For the text-containing cell, return its midpoint in [X, Y] coordinate format. 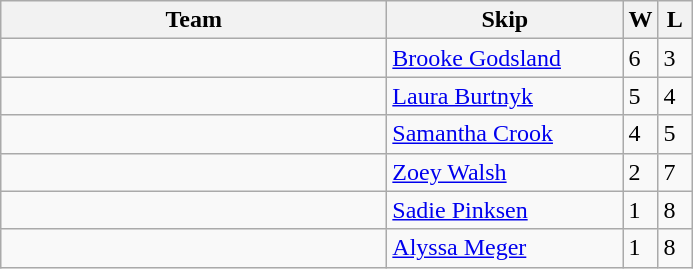
Alyssa Meger [505, 248]
Brooke Godsland [505, 58]
L [675, 20]
Sadie Pinksen [505, 210]
Zoey Walsh [505, 172]
Team [194, 20]
3 [675, 58]
2 [640, 172]
W [640, 20]
6 [640, 58]
Samantha Crook [505, 134]
Skip [505, 20]
Laura Burtnyk [505, 96]
7 [675, 172]
